Scan for the cell matching the given text and deliver its [X, Y] coordinate at center. 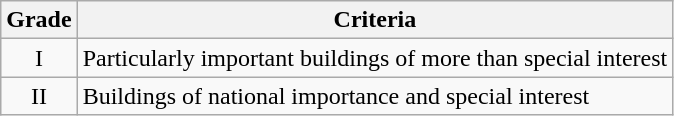
Grade [39, 20]
I [39, 58]
Criteria [375, 20]
Buildings of national importance and special interest [375, 96]
Particularly important buildings of more than special interest [375, 58]
II [39, 96]
